For the text-containing cell, return its midpoint in (X, Y) coordinate format. 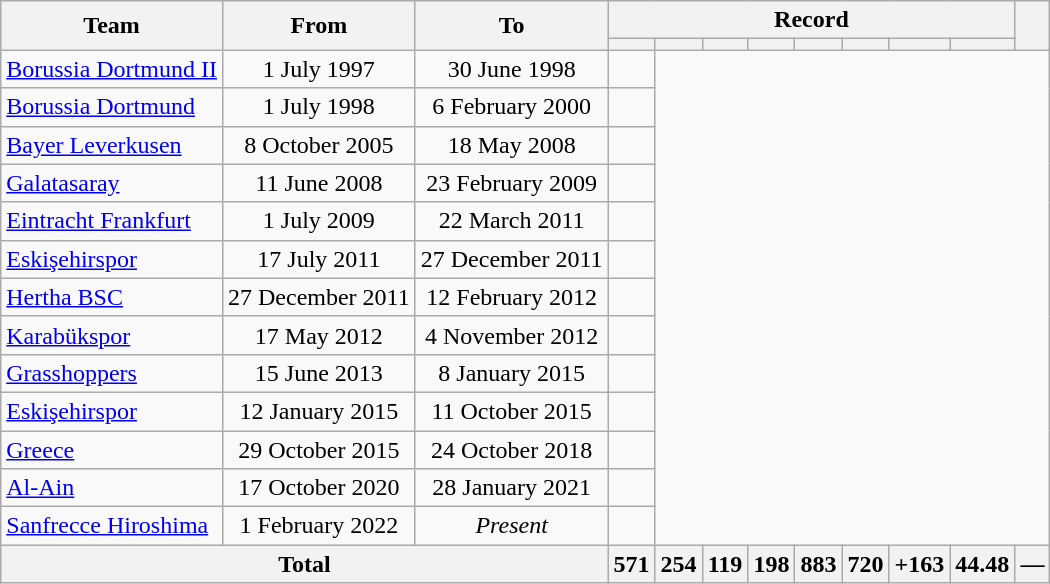
30 June 1998 (512, 69)
24 October 2018 (512, 449)
Hertha BSC (112, 297)
Grasshoppers (112, 373)
Borussia Dortmund (112, 107)
Present (512, 526)
11 October 2015 (512, 411)
119 (725, 564)
Record (812, 20)
Bayer Leverkusen (112, 145)
720 (866, 564)
28 January 2021 (512, 488)
6 February 2000 (512, 107)
Greece (112, 449)
Team (112, 26)
— (1032, 564)
15 June 2013 (318, 373)
Total (304, 564)
17 July 2011 (318, 259)
44.48 (982, 564)
1 July 2009 (318, 221)
11 June 2008 (318, 183)
22 March 2011 (512, 221)
29 October 2015 (318, 449)
Al-Ain (112, 488)
To (512, 26)
8 January 2015 (512, 373)
17 May 2012 (318, 335)
1 July 1998 (318, 107)
1 February 2022 (318, 526)
23 February 2009 (512, 183)
8 October 2005 (318, 145)
17 October 2020 (318, 488)
4 November 2012 (512, 335)
1 July 1997 (318, 69)
Borussia Dortmund II (112, 69)
Sanfrecce Hiroshima (112, 526)
883 (818, 564)
From (318, 26)
571 (632, 564)
198 (772, 564)
Eintracht Frankfurt (112, 221)
12 February 2012 (512, 297)
Galatasaray (112, 183)
254 (678, 564)
Karabükspor (112, 335)
12 January 2015 (318, 411)
18 May 2008 (512, 145)
+163 (920, 564)
